Return the [X, Y] coordinate for the center point of the cell that contains the specified text.  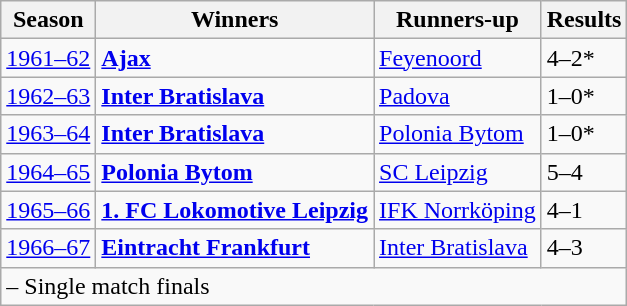
1964–65 [48, 172]
SC Leipzig [458, 172]
IFK Norrköping [458, 210]
4–3 [584, 248]
Feyenoord [458, 58]
Results [584, 20]
Runners-up [458, 20]
5–4 [584, 172]
1963–64 [48, 134]
– Single match finals [314, 286]
4–1 [584, 210]
1961–62 [48, 58]
Winners [235, 20]
1965–66 [48, 210]
Ajax [235, 58]
Season [48, 20]
1962–63 [48, 96]
1966–67 [48, 248]
4–2* [584, 58]
1. FC Lokomotive Leipzig [235, 210]
Eintracht Frankfurt [235, 248]
Padova [458, 96]
